Pinpoint the cell where the given text exists, returning its [X, Y] midpoint coordinate. 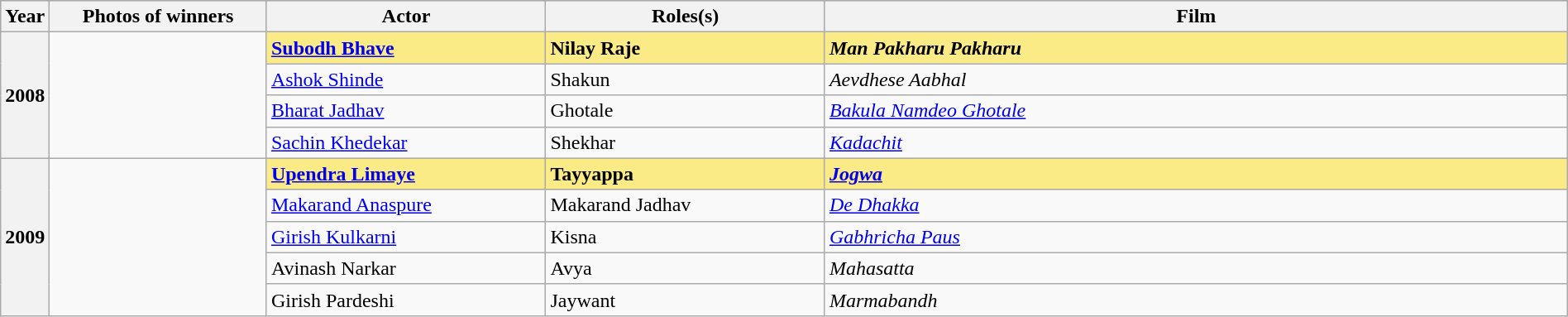
Upendra Limaye [405, 174]
Girish Pardeshi [405, 300]
2008 [25, 95]
Ashok Shinde [405, 79]
Tayyappa [686, 174]
Mahasatta [1196, 268]
Man Pakharu Pakharu [1196, 48]
Kadachit [1196, 142]
Jaywant [686, 300]
Gabhricha Paus [1196, 237]
Avinash Narkar [405, 268]
Photos of winners [159, 17]
Kisna [686, 237]
Avya [686, 268]
2009 [25, 237]
Actor [405, 17]
Marmabandh [1196, 300]
Nilay Raje [686, 48]
Jogwa [1196, 174]
Roles(s) [686, 17]
Makarand Anaspure [405, 205]
Shakun [686, 79]
Shekhar [686, 142]
Girish Kulkarni [405, 237]
Year [25, 17]
Ghotale [686, 111]
Sachin Khedekar [405, 142]
Makarand Jadhav [686, 205]
Bharat Jadhav [405, 111]
Subodh Bhave [405, 48]
Bakula Namdeo Ghotale [1196, 111]
Film [1196, 17]
Aevdhese Aabhal [1196, 79]
De Dhakka [1196, 205]
